Capture the cell that displays the provided text and extract its (x, y) central coordinate. 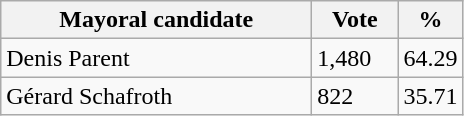
Gérard Schafroth (156, 96)
Denis Parent (156, 58)
35.71 (430, 96)
822 (355, 96)
% (430, 20)
Mayoral candidate (156, 20)
1,480 (355, 58)
Vote (355, 20)
64.29 (430, 58)
